Locate the cell with the specified text and output its [x, y] center coordinate. 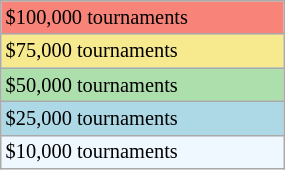
$50,000 tournaments [142, 85]
$25,000 tournaments [142, 118]
$10,000 tournaments [142, 152]
$75,000 tournaments [142, 51]
$100,000 tournaments [142, 17]
